Pinpoint the cell where the given text exists, returning its (X, Y) midpoint coordinate. 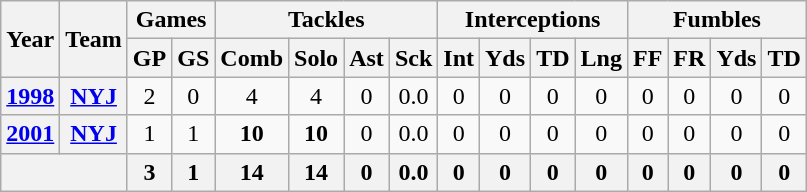
Int (459, 58)
2 (149, 96)
Tackles (326, 20)
Comb (252, 58)
Sck (413, 58)
1998 (30, 96)
FR (690, 58)
2001 (30, 134)
Games (170, 20)
Year (30, 39)
GP (149, 58)
Fumbles (716, 20)
GS (194, 58)
Interceptions (533, 20)
Lng (601, 58)
Team (94, 39)
3 (149, 172)
Solo (316, 58)
Ast (367, 58)
FF (647, 58)
